Extract the [X, Y] coordinate from the center of the cell holding the provided text.  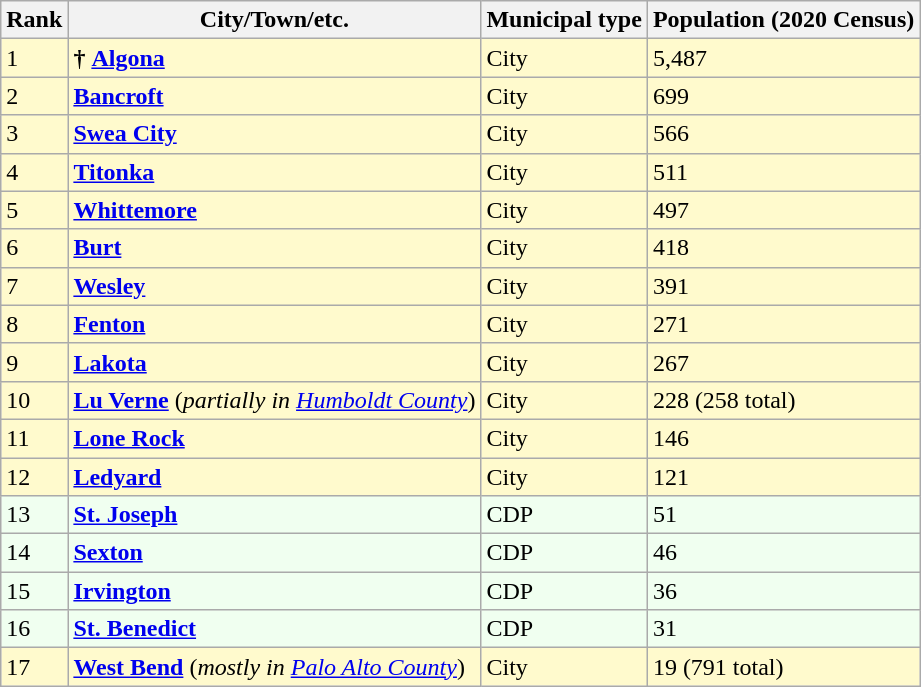
271 [783, 324]
Whittemore [274, 210]
566 [783, 134]
267 [783, 362]
Municipal type [564, 20]
West Bend (mostly in Palo Alto County) [274, 667]
511 [783, 172]
12 [34, 477]
121 [783, 477]
15 [34, 591]
17 [34, 667]
19 (791 total) [783, 667]
46 [783, 553]
City/Town/etc. [274, 20]
418 [783, 248]
† Algona [274, 58]
31 [783, 629]
36 [783, 591]
228 (258 total) [783, 400]
14 [34, 553]
St. Joseph [274, 515]
146 [783, 438]
2 [34, 96]
Sexton [274, 553]
497 [783, 210]
Titonka [274, 172]
10 [34, 400]
8 [34, 324]
391 [783, 286]
Wesley [274, 286]
4 [34, 172]
7 [34, 286]
1 [34, 58]
Lone Rock [274, 438]
Lakota [274, 362]
Swea City [274, 134]
13 [34, 515]
Rank [34, 20]
Burt [274, 248]
Population (2020 Census) [783, 20]
St. Benedict [274, 629]
5 [34, 210]
Ledyard [274, 477]
11 [34, 438]
Fenton [274, 324]
699 [783, 96]
Bancroft [274, 96]
6 [34, 248]
16 [34, 629]
Lu Verne (partially in Humboldt County) [274, 400]
9 [34, 362]
5,487 [783, 58]
51 [783, 515]
3 [34, 134]
Irvington [274, 591]
